Provide the (X, Y) coordinate of the cell's center where the given text is located.  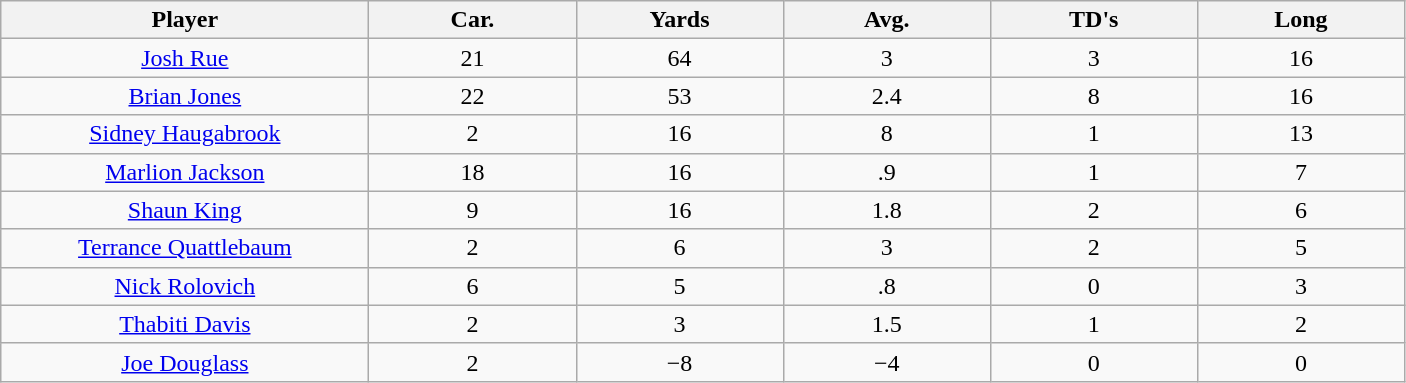
7 (1300, 172)
13 (1300, 134)
.9 (886, 172)
Avg. (886, 20)
Thabiti Davis (185, 324)
21 (472, 58)
53 (680, 96)
Marlion Jackson (185, 172)
Player (185, 20)
−8 (680, 362)
22 (472, 96)
Long (1300, 20)
−4 (886, 362)
Terrance Quattlebaum (185, 248)
Nick Rolovich (185, 286)
Joe Douglass (185, 362)
9 (472, 210)
TD's (1094, 20)
2.4 (886, 96)
.8 (886, 286)
1.5 (886, 324)
Shaun King (185, 210)
Josh Rue (185, 58)
Brian Jones (185, 96)
64 (680, 58)
Yards (680, 20)
1.8 (886, 210)
Car. (472, 20)
Sidney Haugabrook (185, 134)
18 (472, 172)
